Pinpoint the cell where the given text exists, returning its (x, y) midpoint coordinate. 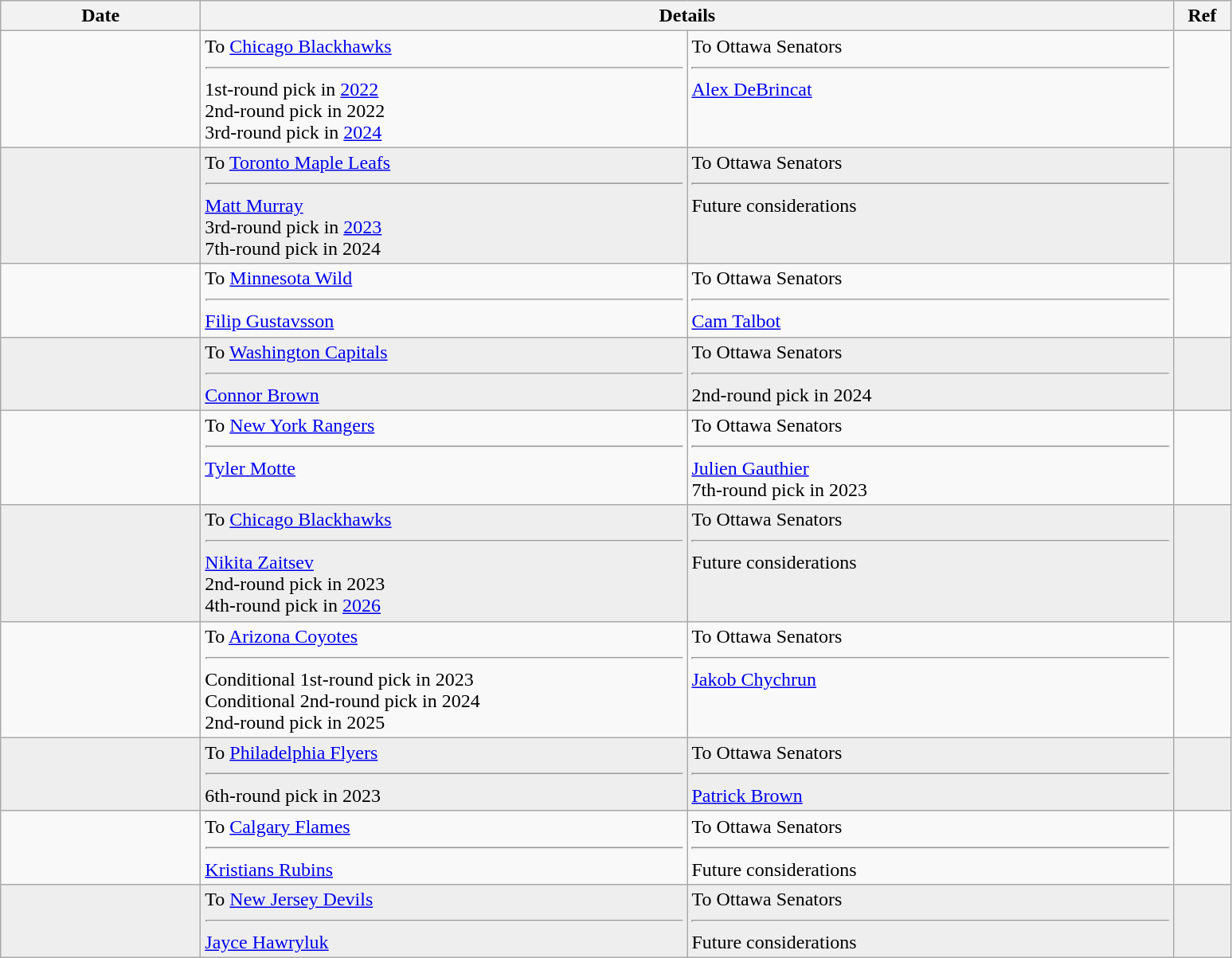
To Arizona CoyotesConditional 1st-round pick in 2023Conditional 2nd-round pick in 20242nd-round pick in 2025 (444, 679)
To New Jersey DevilsJayce Hawryluk (444, 921)
To Chicago BlackhawksNikita Zaitsev2nd-round pick in 20234th-round pick in 2026 (444, 563)
To Ottawa Senators2nd-round pick in 2024 (930, 373)
To Ottawa SenatorsCam Talbot (930, 300)
To Ottawa SenatorsJakob Chychrun (930, 679)
To Minnesota WildFilip Gustavsson (444, 300)
Ref (1203, 16)
To Calgary FlamesKristians Rubins (444, 847)
To Washington CapitalsConnor Brown (444, 373)
Details (687, 16)
To Ottawa SenatorsJulien Gauthier7th-round pick in 2023 (930, 457)
To Philadelphia Flyers6th-round pick in 2023 (444, 774)
To Ottawa SenatorsAlex DeBrincat (930, 89)
To Ottawa SenatorsPatrick Brown (930, 774)
Date (100, 16)
To Toronto Maple LeafsMatt Murray3rd-round pick in 20237th-round pick in 2024 (444, 205)
To New York RangersTyler Motte (444, 457)
To Chicago Blackhawks1st-round pick in 20222nd-round pick in 20223rd-round pick in 2024 (444, 89)
